Capture the cell that displays the provided text and extract its (x, y) central coordinate. 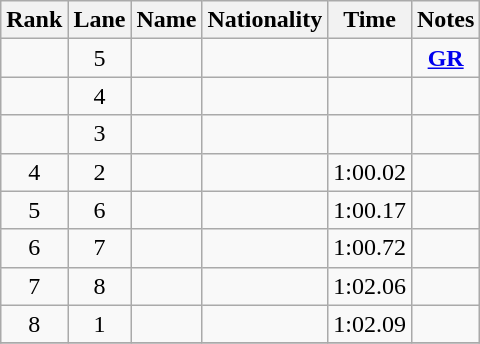
1:00.17 (370, 210)
1:00.02 (370, 172)
Notes (445, 20)
Lane (100, 20)
Name (166, 20)
1:00.72 (370, 248)
1 (100, 324)
GR (445, 58)
Nationality (265, 20)
Time (370, 20)
1:02.09 (370, 324)
2 (100, 172)
1:02.06 (370, 286)
Rank (34, 20)
3 (100, 134)
